Extract the [X, Y] coordinate from the center of the cell holding the provided text.  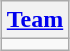
Team [35, 20]
